Search for the cell housing the specified text and yield its [X, Y] center coordinate. 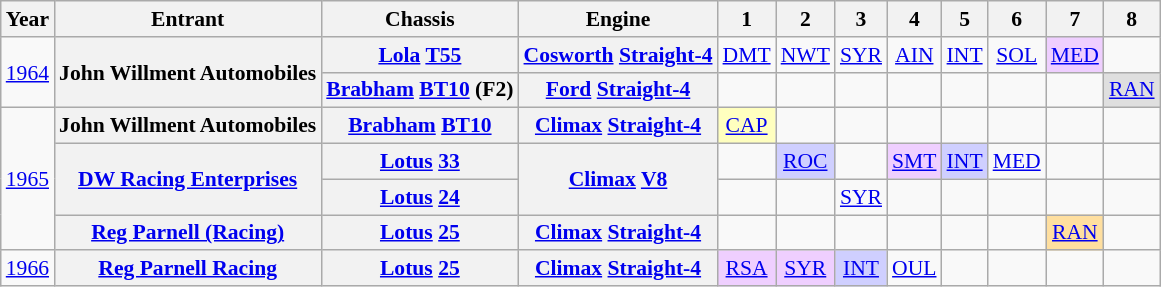
ROC [806, 162]
Cosworth Straight-4 [618, 55]
Lotus 24 [420, 197]
Lola T55 [420, 55]
CAP [747, 126]
Climax V8 [618, 180]
Chassis [420, 19]
DMT [747, 55]
4 [914, 19]
Reg Parnell Racing [188, 269]
DW Racing Enterprises [188, 180]
Lotus 33 [420, 162]
Engine [618, 19]
1964 [28, 72]
5 [965, 19]
SMT [914, 162]
Entrant [188, 19]
Reg Parnell (Racing) [188, 233]
Brabham BT10 (F2) [420, 90]
8 [1132, 19]
1 [747, 19]
3 [861, 19]
RSA [747, 269]
OUL [914, 269]
Ford Straight-4 [618, 90]
2 [806, 19]
AIN [914, 55]
SOL [1017, 55]
Year [28, 19]
NWT [806, 55]
1966 [28, 269]
7 [1075, 19]
1965 [28, 179]
Brabham BT10 [420, 126]
6 [1017, 19]
